Pinpoint the cell where the given text exists, returning its (x, y) midpoint coordinate. 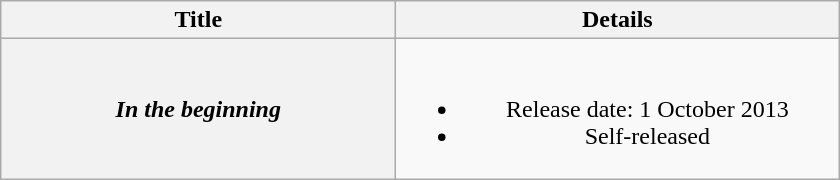
Title (198, 20)
Details (618, 20)
In the beginning (198, 109)
Release date: 1 October 2013Self-released (618, 109)
